Identify which cell holds the provided text, then report its (x, y) central coordinate. 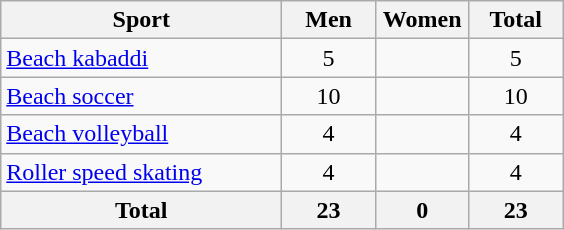
Beach volleyball (142, 134)
0 (422, 210)
Roller speed skating (142, 172)
Beach kabaddi (142, 58)
Men (329, 20)
Sport (142, 20)
Women (422, 20)
Beach soccer (142, 96)
